Return [x, y] of the center of cell containing provided text 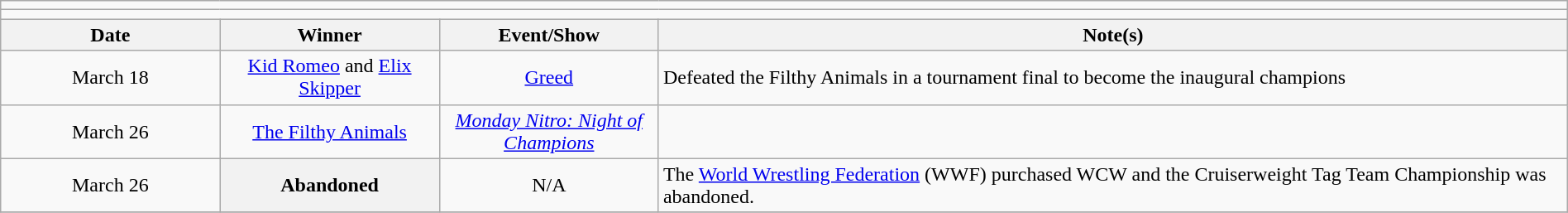
March 18 [111, 78]
Greed [549, 78]
Defeated the Filthy Animals in a tournament final to become the inaugural champions [1113, 78]
Monday Nitro: Night of Champions [549, 131]
Event/Show [549, 35]
Abandoned [329, 186]
Winner [329, 35]
The Filthy Animals [329, 131]
Date [111, 35]
Kid Romeo and Elix Skipper [329, 78]
N/A [549, 186]
Note(s) [1113, 35]
The World Wrestling Federation (WWF) purchased WCW and the Cruiserweight Tag Team Championship was abandoned. [1113, 186]
